Pinpoint the cell where the given text exists, returning its [X, Y] midpoint coordinate. 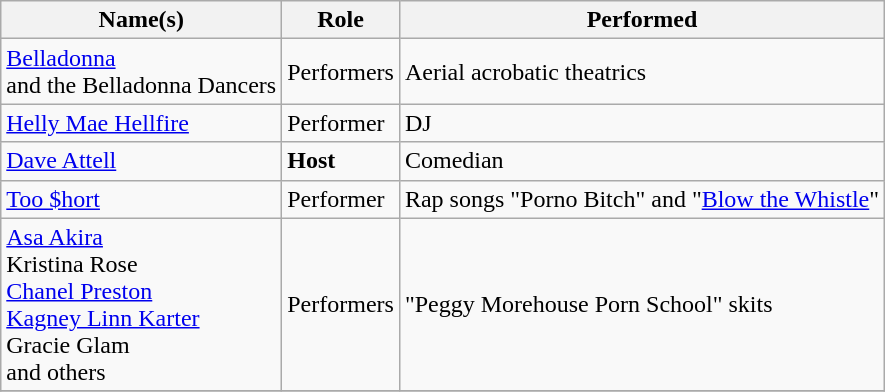
Too $hort [142, 199]
Aerial acrobatic theatrics [642, 72]
Name(s) [142, 20]
Performed [642, 20]
Comedian [642, 161]
Asa AkiraKristina RoseChanel PrestonKagney Linn KarterGracie Glamand others [142, 304]
Helly Mae Hellfire [142, 123]
DJ [642, 123]
Host [341, 161]
Role [341, 20]
Dave Attell [142, 161]
Rap songs "Porno Bitch" and "Blow the Whistle" [642, 199]
"Peggy Morehouse Porn School" skits [642, 304]
Belladonna and the Belladonna Dancers [142, 72]
